Identify which cell holds the provided text, then report its [X, Y] central coordinate. 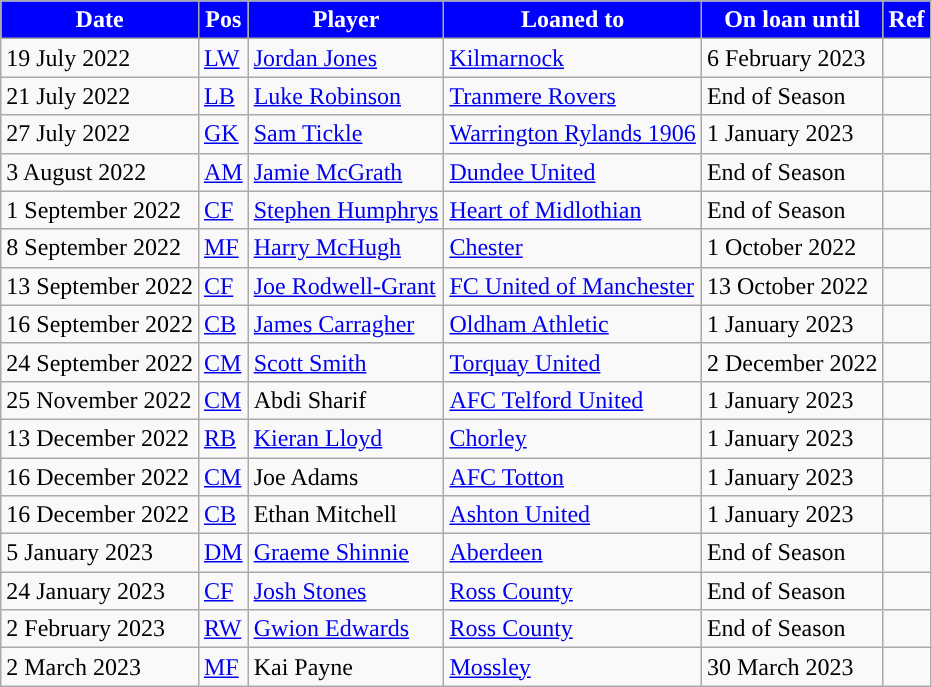
AM [223, 172]
Abdi Sharif [346, 400]
AFC Totton [572, 477]
DM [223, 553]
Pos [223, 20]
FC United of Manchester [572, 286]
21 July 2022 [100, 96]
Ethan Mitchell [346, 515]
1 September 2022 [100, 210]
GK [223, 134]
Date [100, 20]
Joe Adams [346, 477]
Player [346, 20]
Jordan Jones [346, 58]
Mossley [572, 667]
27 July 2022 [100, 134]
16 September 2022 [100, 324]
Oldham Athletic [572, 324]
Ashton United [572, 515]
Loaned to [572, 20]
13 September 2022 [100, 286]
Chorley [572, 438]
Kai Payne [346, 667]
Kieran Lloyd [346, 438]
25 November 2022 [100, 400]
2 February 2023 [100, 629]
Sam Tickle [346, 134]
James Carragher [346, 324]
AFC Telford United [572, 400]
Harry McHugh [346, 248]
19 July 2022 [100, 58]
Kilmarnock [572, 58]
3 August 2022 [100, 172]
Josh Stones [346, 591]
1 October 2022 [792, 248]
Ref [906, 20]
13 October 2022 [792, 286]
Luke Robinson [346, 96]
LB [223, 96]
Aberdeen [572, 553]
24 January 2023 [100, 591]
2 March 2023 [100, 667]
Dundee United [572, 172]
Graeme Shinnie [346, 553]
Warrington Rylands 1906 [572, 134]
6 February 2023 [792, 58]
RW [223, 629]
Chester [572, 248]
24 September 2022 [100, 362]
Torquay United [572, 362]
On loan until [792, 20]
2 December 2022 [792, 362]
Scott Smith [346, 362]
LW [223, 58]
8 September 2022 [100, 248]
Tranmere Rovers [572, 96]
5 January 2023 [100, 553]
Stephen Humphrys [346, 210]
Heart of Midlothian [572, 210]
13 December 2022 [100, 438]
Joe Rodwell-Grant [346, 286]
RB [223, 438]
30 March 2023 [792, 667]
Gwion Edwards [346, 629]
Jamie McGrath [346, 172]
